Detect which cell encompasses the target text, then output its [x, y] center coordinate. 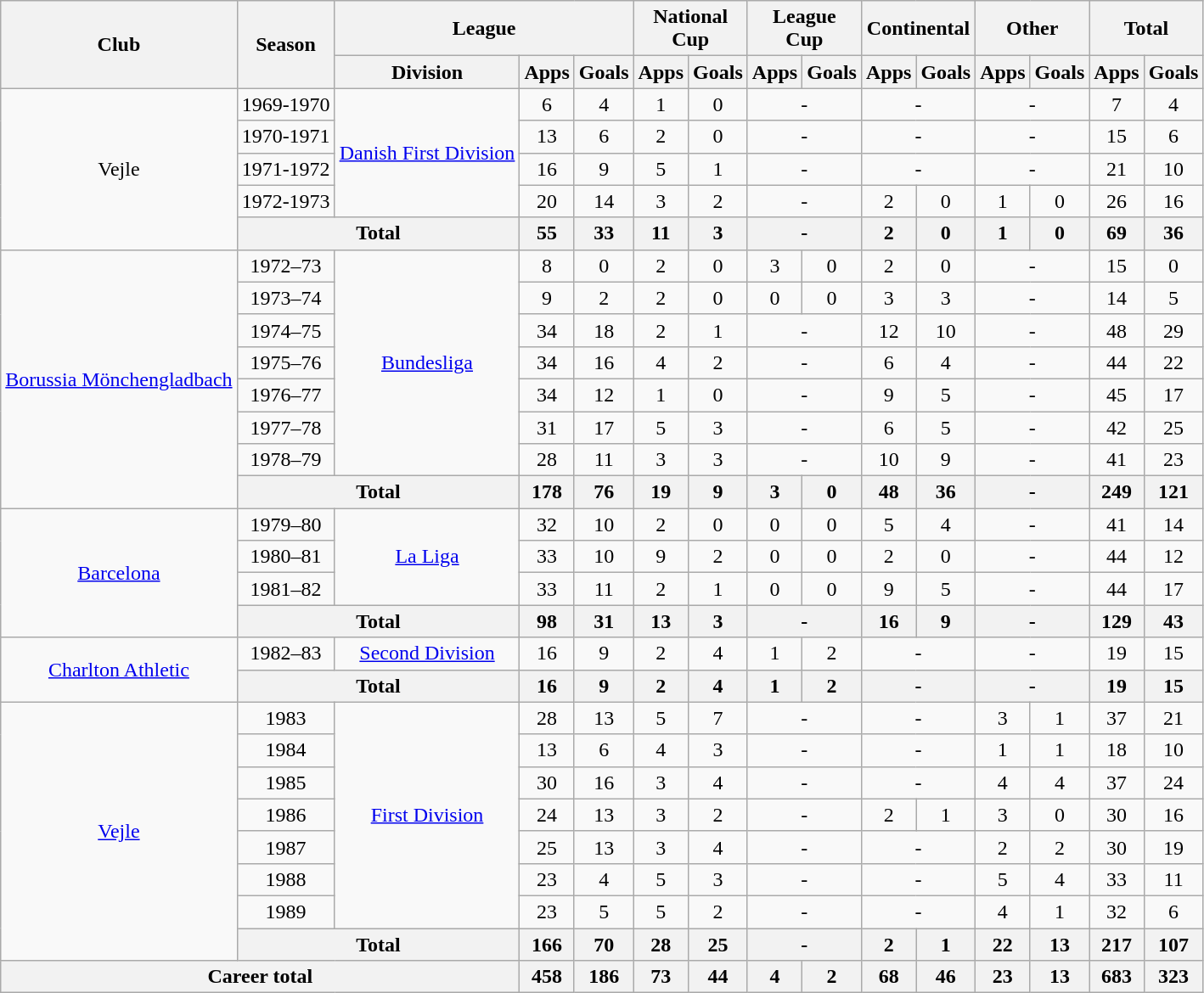
LeagueCup [804, 29]
Club [119, 44]
Continental [918, 29]
1986 [285, 815]
70 [604, 945]
League [484, 29]
NationalCup [690, 29]
Division [427, 72]
42 [1117, 427]
68 [888, 977]
1972-1973 [285, 201]
1988 [285, 879]
1983 [285, 718]
1969-1970 [285, 104]
1973–74 [285, 298]
1984 [285, 750]
121 [1173, 492]
1982–83 [285, 654]
683 [1117, 977]
1989 [285, 912]
1976–77 [285, 395]
Second Division [427, 654]
La Liga [427, 557]
107 [1173, 945]
1981–82 [285, 589]
26 [1117, 201]
1977–78 [285, 427]
1980–81 [285, 557]
76 [604, 492]
Danish First Division [427, 153]
186 [604, 977]
323 [1173, 977]
Borussia Mönchengladbach [119, 379]
1974–75 [285, 330]
Charlton Athletic [119, 670]
1975–76 [285, 362]
249 [1117, 492]
8 [547, 266]
55 [547, 233]
Barcelona [119, 573]
43 [1173, 621]
1972–73 [285, 266]
1987 [285, 847]
69 [1117, 233]
73 [661, 977]
458 [547, 977]
29 [1173, 330]
129 [1117, 621]
178 [547, 492]
Other [1032, 29]
1978–79 [285, 460]
Career total [260, 977]
166 [547, 945]
20 [547, 201]
46 [946, 977]
217 [1117, 945]
1970-1971 [285, 137]
First Division [427, 815]
Season [285, 44]
1971-1972 [285, 169]
1979–80 [285, 525]
98 [547, 621]
45 [1117, 395]
Bundesliga [427, 362]
1985 [285, 783]
